Return the [X, Y] coordinate for the center point of the cell that contains the specified text.  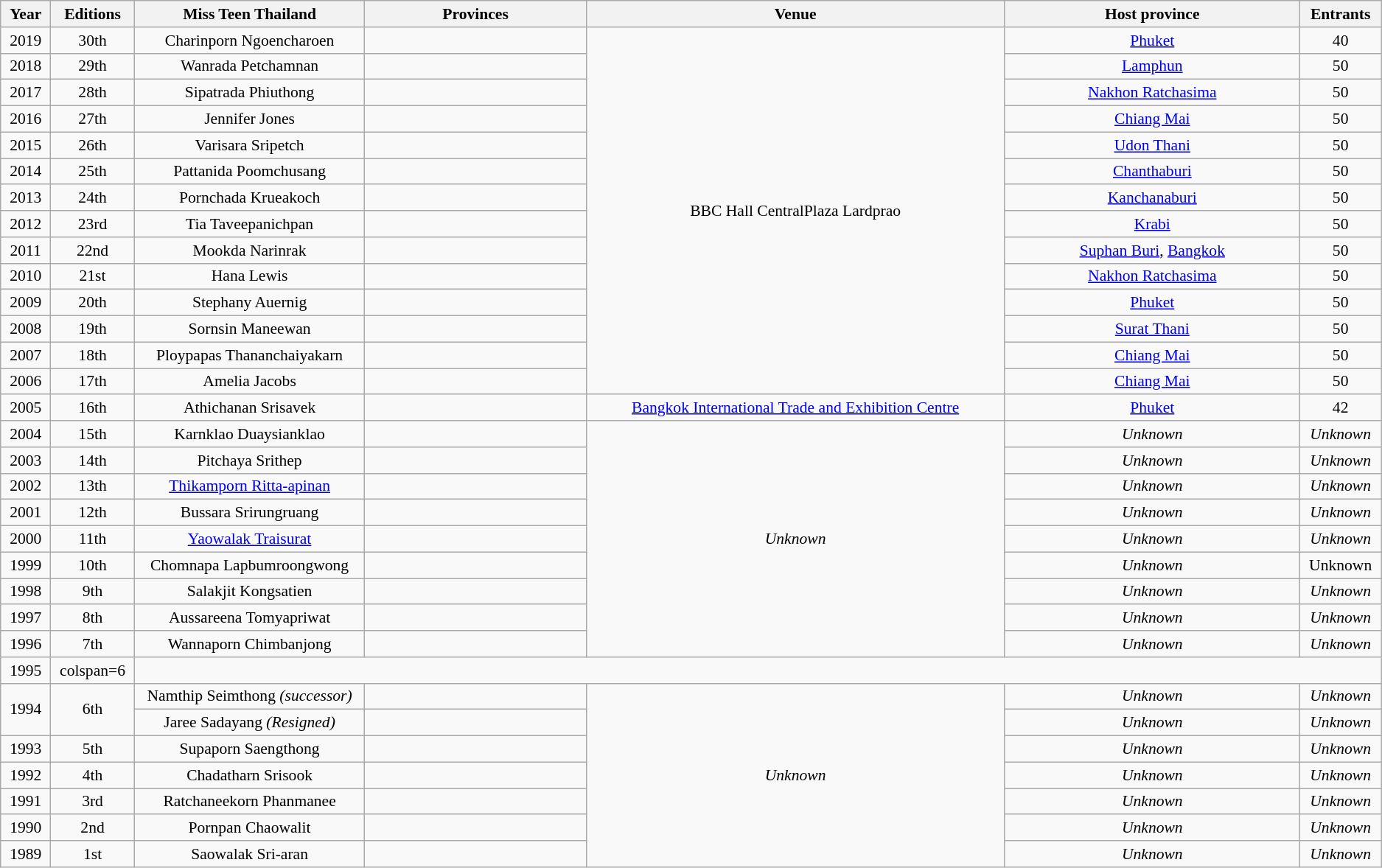
5th [93, 749]
1998 [26, 592]
Mookda Narinrak [249, 251]
Chanthaburi [1153, 172]
24th [93, 198]
22nd [93, 251]
2016 [26, 119]
10th [93, 565]
Pattanida Poomchusang [249, 172]
4th [93, 775]
Bussara Srirungruang [249, 513]
Provinces [476, 14]
26th [93, 145]
2005 [26, 408]
Namthip Seimthong (successor) [249, 696]
2009 [26, 303]
1997 [26, 618]
2002 [26, 486]
2007 [26, 355]
Miss Teen Thailand [249, 14]
Editions [93, 14]
Krabi [1153, 224]
2006 [26, 382]
2018 [26, 66]
Bangkok International Trade and Exhibition Centre [795, 408]
15th [93, 434]
Yaowalak Traisurat [249, 539]
Tia Taveepanichpan [249, 224]
1996 [26, 644]
20th [93, 303]
1995 [26, 671]
2001 [26, 513]
Stephany Auernig [249, 303]
Hana Lewis [249, 276]
Jaree Sadayang (Resigned) [249, 723]
17th [93, 382]
2015 [26, 145]
2011 [26, 251]
Chadatharn Srisook [249, 775]
1991 [26, 802]
12th [93, 513]
23rd [93, 224]
Udon Thani [1153, 145]
25th [93, 172]
Athichanan Srisavek [249, 408]
14th [93, 461]
29th [93, 66]
Pornpan Chaowalit [249, 828]
1992 [26, 775]
2008 [26, 329]
13th [93, 486]
2003 [26, 461]
Thikamporn Ritta-apinan [249, 486]
28th [93, 93]
16th [93, 408]
Wanrada Petchamnan [249, 66]
Entrants [1341, 14]
Pornchada Krueakoch [249, 198]
6th [93, 709]
2000 [26, 539]
Varisara Sripetch [249, 145]
Sornsin Maneewan [249, 329]
Year [26, 14]
Aussareena Tomyapriwat [249, 618]
Host province [1153, 14]
27th [93, 119]
2012 [26, 224]
30th [93, 41]
Pitchaya Srithep [249, 461]
3rd [93, 802]
2017 [26, 93]
9th [93, 592]
40 [1341, 41]
1994 [26, 709]
2013 [26, 198]
colspan=6 [93, 671]
8th [93, 618]
1993 [26, 749]
21st [93, 276]
19th [93, 329]
Venue [795, 14]
2019 [26, 41]
Ploypapas Thananchaiyakarn [249, 355]
Suphan Buri, Bangkok [1153, 251]
2nd [93, 828]
Supaporn Saengthong [249, 749]
Karnklao Duaysianklao [249, 434]
1st [93, 854]
1989 [26, 854]
18th [93, 355]
7th [93, 644]
Wannaporn Chimbanjong [249, 644]
Lamphun [1153, 66]
2004 [26, 434]
11th [93, 539]
Surat Thani [1153, 329]
Sipatrada Phiuthong [249, 93]
1990 [26, 828]
Kanchanaburi [1153, 198]
Salakjit Kongsatien [249, 592]
2014 [26, 172]
Chomnapa Lapbumroongwong [249, 565]
Jennifer Jones [249, 119]
Ratchaneekorn Phanmanee [249, 802]
BBC Hall CentralPlaza Lardprao [795, 211]
Saowalak Sri-aran [249, 854]
Charinporn Ngoencharoen [249, 41]
42 [1341, 408]
1999 [26, 565]
2010 [26, 276]
Amelia Jacobs [249, 382]
